Detect which cell encompasses the target text, then output its (x, y) center coordinate. 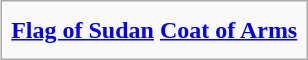
Coat of Arms (228, 30)
Flag of Sudan (83, 30)
